Provide the [X, Y] coordinate of the cell's center where the given text is located.  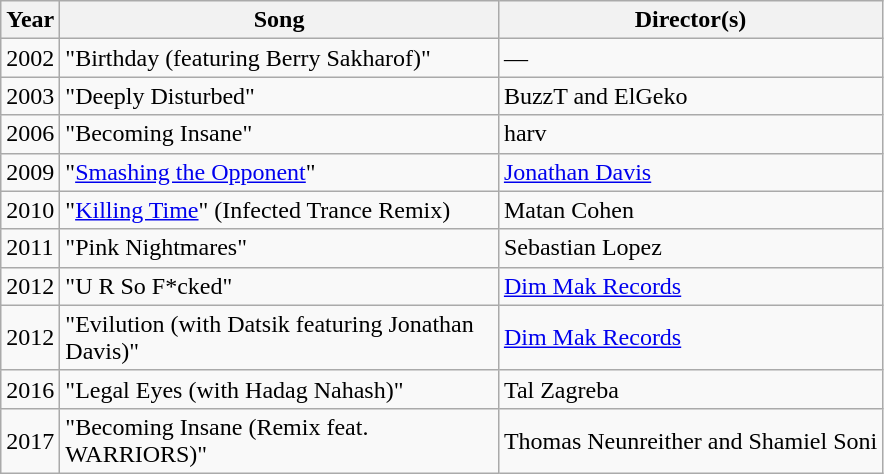
Tal Zagreba [690, 389]
2017 [30, 440]
2002 [30, 58]
2006 [30, 134]
Sebastian Lopez [690, 248]
harv [690, 134]
Song [280, 20]
— [690, 58]
Matan Cohen [690, 210]
"Evilution (with Datsik featuring Jonathan Davis)" [280, 338]
"Killing Time" (Infected Trance Remix) [280, 210]
"Pink Nightmares" [280, 248]
2011 [30, 248]
"Becoming Insane (Remix feat. WARRIORS)" [280, 440]
Jonathan Davis [690, 172]
BuzzT and ElGeko [690, 96]
"Becoming Insane" [280, 134]
"U R So F*cked" [280, 286]
"Birthday (featuring Berry Sakharof)" [280, 58]
2003 [30, 96]
Thomas Neunreither and Shamiel Soni [690, 440]
"Legal Eyes (with Hadag Nahash)" [280, 389]
2010 [30, 210]
"Deeply Disturbed" [280, 96]
2016 [30, 389]
Director(s) [690, 20]
"Smashing the Opponent" [280, 172]
2009 [30, 172]
Year [30, 20]
